Capture the cell that displays the provided text and extract its (x, y) central coordinate. 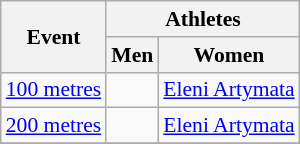
Women (228, 55)
Athletes (203, 19)
100 metres (54, 90)
Event (54, 36)
200 metres (54, 126)
Men (132, 55)
